Return (x, y) of the center of cell containing provided text 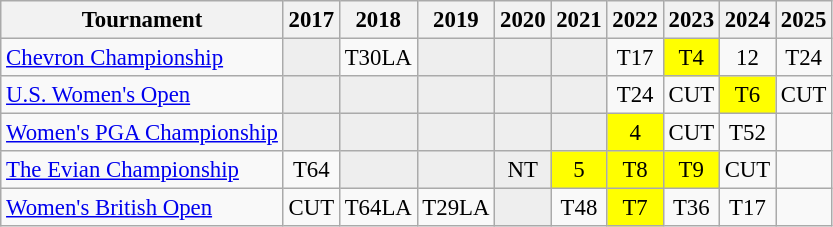
2017 (311, 20)
2024 (747, 20)
T7 (635, 208)
2020 (523, 20)
2021 (579, 20)
T8 (635, 170)
Chevron Championship (142, 58)
NT (523, 170)
T29LA (456, 208)
2025 (804, 20)
2019 (456, 20)
2018 (378, 20)
T6 (747, 95)
T52 (747, 133)
5 (579, 170)
T4 (691, 58)
2022 (635, 20)
12 (747, 58)
4 (635, 133)
Tournament (142, 20)
T64 (311, 170)
Women's PGA Championship (142, 133)
Women's British Open (142, 208)
T9 (691, 170)
2023 (691, 20)
T48 (579, 208)
The Evian Championship (142, 170)
T30LA (378, 58)
U.S. Women's Open (142, 95)
T36 (691, 208)
T64LA (378, 208)
